Detect which cell encompasses the target text, then output its (x, y) center coordinate. 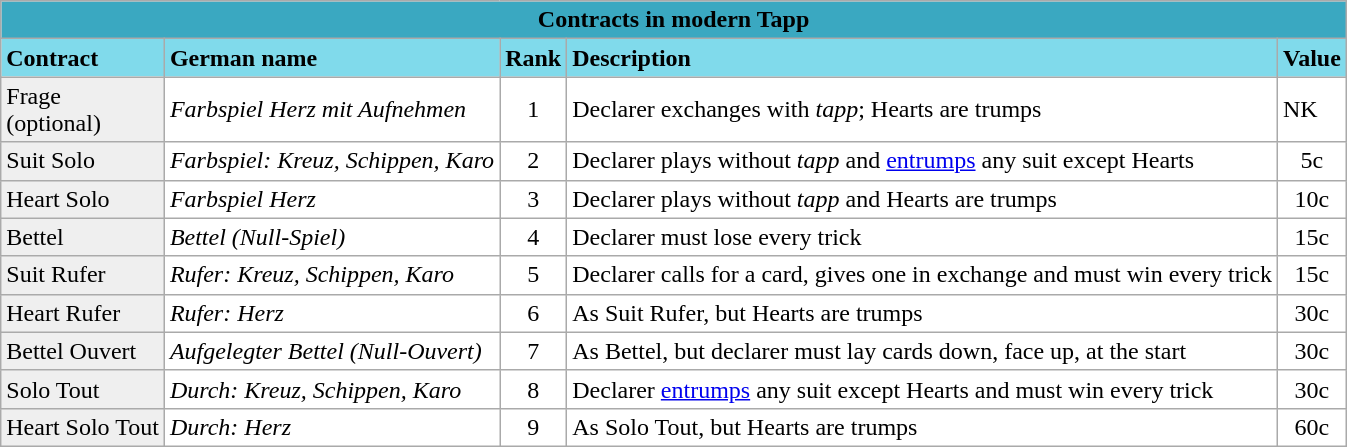
Aufgelegter Bettel (Null-Ouvert) (332, 351)
10c (1312, 199)
Contracts in modern Tapp (674, 20)
Rufer: Herz (332, 313)
German name (332, 58)
Value (1312, 58)
Suit Rufer (83, 275)
6 (534, 313)
Declarer entrumps any suit except Hearts and must win every trick (922, 389)
1 (534, 110)
Bettel (Null-Spiel) (332, 237)
60c (1312, 427)
Declarer exchanges with tapp; Hearts are trumps (922, 110)
Heart Rufer (83, 313)
7 (534, 351)
Description (922, 58)
Heart Solo Tout (83, 427)
Declarer plays without tapp and entrumps any suit except Hearts (922, 161)
Declarer plays without tapp and Hearts are trumps (922, 199)
Solo Tout (83, 389)
Durch: Herz (332, 427)
Rank (534, 58)
4 (534, 237)
2 (534, 161)
5c (1312, 161)
Heart Solo (83, 199)
3 (534, 199)
Frage(optional) (83, 110)
Contract (83, 58)
Farbspiel Herz mit Aufnehmen (332, 110)
Bettel (83, 237)
9 (534, 427)
As Bettel, but declarer must lay cards down, face up, at the start (922, 351)
5 (534, 275)
8 (534, 389)
Rufer: Kreuz, Schippen, Karo (332, 275)
Durch: Kreuz, Schippen, Karo (332, 389)
As Solo Tout, but Hearts are trumps (922, 427)
Bettel Ouvert (83, 351)
Declarer calls for a card, gives one in exchange and must win every trick (922, 275)
Suit Solo (83, 161)
Farbspiel: Kreuz, Schippen, Karo (332, 161)
NK (1312, 110)
Declarer must lose every trick (922, 237)
As Suit Rufer, but Hearts are trumps (922, 313)
Farbspiel Herz (332, 199)
